Scan for the cell matching the given text and deliver its (x, y) coordinate at center. 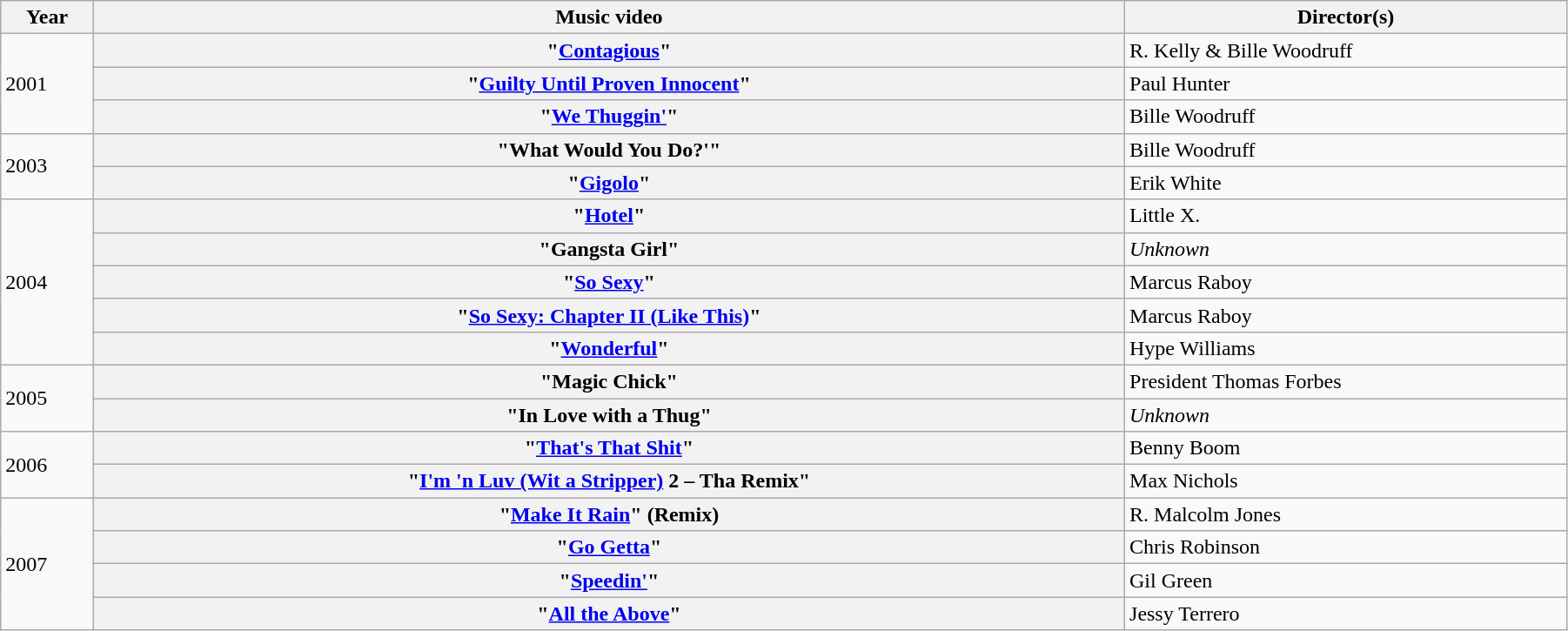
"That's That Shit" (609, 448)
2006 (47, 465)
Hype Williams (1346, 348)
Music video (609, 17)
"I'm 'n Luv (Wit a Stripper) 2 – Tha Remix" (609, 481)
"Guilty Until Proven Innocent" (609, 84)
Benny Boom (1346, 448)
"Go Getta" (609, 547)
"Wonderful" (609, 348)
2004 (47, 282)
"Make It Rain" (Remix) (609, 514)
R. Malcolm Jones (1346, 514)
Director(s) (1346, 17)
"Gangsta Girl" (609, 249)
"All the Above" (609, 614)
"In Love with a Thug" (609, 415)
Max Nichols (1346, 481)
"What Would You Do?'" (609, 150)
"We Thuggin'" (609, 117)
2007 (47, 564)
Gil Green (1346, 581)
"So Sexy" (609, 282)
"Hotel" (609, 216)
"Contagious" (609, 50)
2005 (47, 398)
"Magic Chick" (609, 381)
Chris Robinson (1346, 547)
Erik White (1346, 183)
"So Sexy: Chapter II (Like This)" (609, 315)
"Speedin'" (609, 581)
2001 (47, 84)
President Thomas Forbes (1346, 381)
R. Kelly & Bille Woodruff (1346, 50)
Year (47, 17)
2003 (47, 166)
Little X. (1346, 216)
Jessy Terrero (1346, 614)
"Gigolo" (609, 183)
Paul Hunter (1346, 84)
